Capture the cell that displays the provided text and extract its [X, Y] central coordinate. 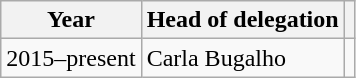
Head of delegation [242, 20]
Year [71, 20]
Carla Bugalho [242, 58]
2015–present [71, 58]
